Detect which cell encompasses the target text, then output its (x, y) center coordinate. 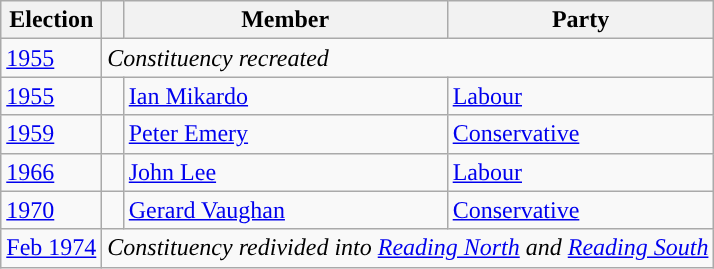
Constituency redivided into Reading North and Reading South (408, 248)
1959 (52, 134)
Constituency recreated (408, 58)
John Lee (285, 172)
Feb 1974 (52, 248)
Gerard Vaughan (285, 210)
1966 (52, 172)
1970 (52, 210)
Election (52, 20)
Member (285, 20)
Peter Emery (285, 134)
Party (580, 20)
Ian Mikardo (285, 96)
